Identify which cell holds the provided text, then report its [x, y] central coordinate. 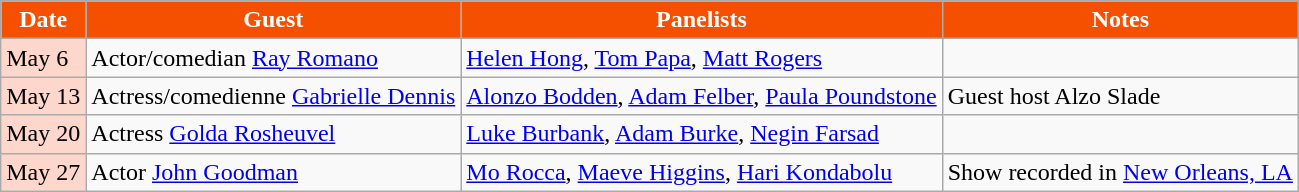
Date [44, 20]
Alonzo Bodden, Adam Felber, Paula Poundstone [702, 96]
Actress Golda Rosheuvel [274, 134]
Luke Burbank, Adam Burke, Negin Farsad [702, 134]
Panelists [702, 20]
May 13 [44, 96]
Helen Hong, Tom Papa, Matt Rogers [702, 58]
Guest [274, 20]
Guest host Alzo Slade [1120, 96]
May 27 [44, 172]
May 20 [44, 134]
Actor John Goodman [274, 172]
Actress/comedienne Gabrielle Dennis [274, 96]
Show recorded in New Orleans, LA [1120, 172]
Notes [1120, 20]
Actor/comedian Ray Romano [274, 58]
May 6 [44, 58]
Mo Rocca, Maeve Higgins, Hari Kondabolu [702, 172]
